Capture the cell that displays the provided text and extract its (x, y) central coordinate. 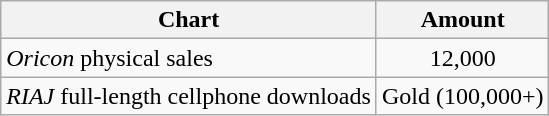
Chart (189, 20)
Oricon physical sales (189, 58)
Gold (100,000+) (462, 96)
12,000 (462, 58)
RIAJ full-length cellphone downloads (189, 96)
Amount (462, 20)
